Provide the [x, y] coordinate of the cell's center where the given text is located.  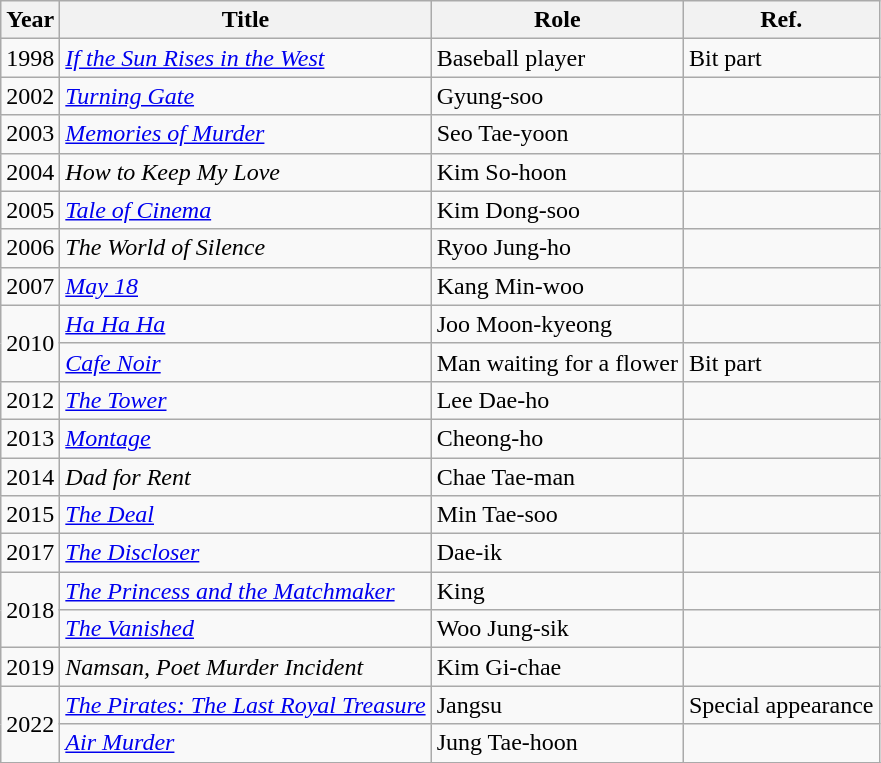
2004 [30, 172]
May 18 [246, 286]
Jung Tae-hoon [557, 743]
Kim So-hoon [557, 172]
The Discloser [246, 553]
Ref. [781, 20]
Tale of Cinema [246, 210]
The World of Silence [246, 248]
2013 [30, 438]
Seo Tae-yoon [557, 134]
Kim Gi-chae [557, 667]
Cafe Noir [246, 362]
How to Keep My Love [246, 172]
2012 [30, 400]
2003 [30, 134]
Gyung-soo [557, 96]
Ryoo Jung-ho [557, 248]
Special appearance [781, 705]
Dae-ik [557, 553]
2005 [30, 210]
2017 [30, 553]
Air Murder [246, 743]
The Tower [246, 400]
If the Sun Rises in the West [246, 58]
The Pirates: The Last Royal Treasure [246, 705]
2002 [30, 96]
Year [30, 20]
Chae Tae-man [557, 477]
King [557, 591]
Title [246, 20]
Turning Gate [246, 96]
Montage [246, 438]
Woo Jung-sik [557, 629]
Kang Min-woo [557, 286]
Lee Dae-ho [557, 400]
The Princess and the Matchmaker [246, 591]
Min Tae-soo [557, 515]
2019 [30, 667]
2014 [30, 477]
Jangsu [557, 705]
Baseball player [557, 58]
Dad for Rent [246, 477]
Kim Dong-soo [557, 210]
The Vanished [246, 629]
Role [557, 20]
Ha Ha Ha [246, 324]
2015 [30, 515]
2018 [30, 610]
2007 [30, 286]
2010 [30, 343]
Man waiting for a flower [557, 362]
Joo Moon-kyeong [557, 324]
2022 [30, 724]
Namsan, Poet Murder Incident [246, 667]
Cheong-ho [557, 438]
1998 [30, 58]
2006 [30, 248]
Memories of Murder [246, 134]
The Deal [246, 515]
